For the text-containing cell, return its midpoint in [x, y] coordinate format. 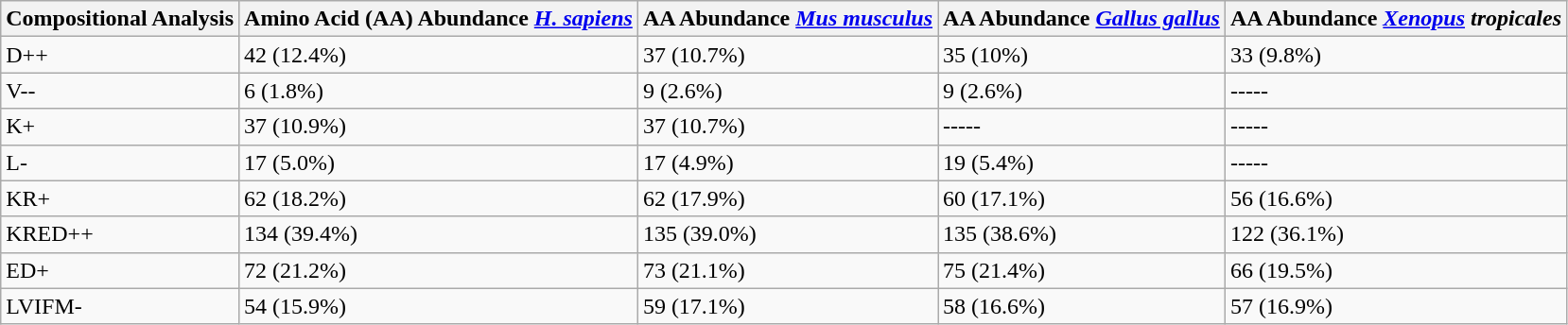
AA Abundance Gallus gallus [1082, 19]
134 (39.4%) [439, 234]
42 (12.4%) [439, 55]
72 (21.2%) [439, 270]
L- [120, 162]
D++ [120, 55]
35 (10%) [1082, 55]
54 (15.9%) [439, 306]
17 (4.9%) [787, 162]
62 (18.2%) [439, 198]
58 (16.6%) [1082, 306]
135 (38.6%) [1082, 234]
17 (5.0%) [439, 162]
AA Abundance Xenopus tropicales [1396, 19]
KR+ [120, 198]
19 (5.4%) [1082, 162]
59 (17.1%) [787, 306]
57 (16.9%) [1396, 306]
LVIFM- [120, 306]
6 (1.8%) [439, 91]
60 (17.1%) [1082, 198]
56 (16.6%) [1396, 198]
KRED++ [120, 234]
73 (21.1%) [787, 270]
122 (36.1%) [1396, 234]
V-- [120, 91]
Amino Acid (AA) Abundance H. sapiens [439, 19]
33 (9.8%) [1396, 55]
37 (10.9%) [439, 127]
Compositional Analysis [120, 19]
135 (39.0%) [787, 234]
66 (19.5%) [1396, 270]
AA Abundance Mus musculus [787, 19]
ED+ [120, 270]
62 (17.9%) [787, 198]
75 (21.4%) [1082, 270]
K+ [120, 127]
